Capture the cell that displays the provided text and extract its [x, y] central coordinate. 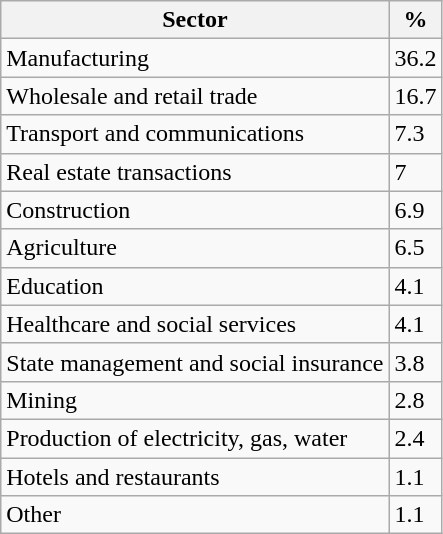
6.9 [416, 210]
Agriculture [195, 248]
Healthcare and social services [195, 324]
2.4 [416, 438]
36.2 [416, 58]
% [416, 20]
Construction [195, 210]
16.7 [416, 96]
Transport and communications [195, 134]
Wholesale and retail trade [195, 96]
3.8 [416, 362]
Mining [195, 400]
Manufacturing [195, 58]
7 [416, 172]
Production of electricity, gas, water [195, 438]
Real estate transactions [195, 172]
Hotels and restaurants [195, 477]
7.3 [416, 134]
Sector [195, 20]
Education [195, 286]
Other [195, 515]
State management and social insurance [195, 362]
6.5 [416, 248]
2.8 [416, 400]
